From the cell containing the given text, extract its center point as [x, y] coordinate. 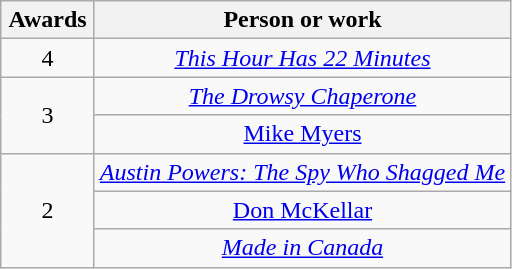
4 [48, 58]
2 [48, 210]
Mike Myers [302, 134]
Awards [48, 20]
The Drowsy Chaperone [302, 96]
Person or work [302, 20]
Austin Powers: The Spy Who Shagged Me [302, 172]
This Hour Has 22 Minutes [302, 58]
Made in Canada [302, 248]
Don McKellar [302, 210]
3 [48, 115]
